Locate the cell with the specified text and output its [x, y] center coordinate. 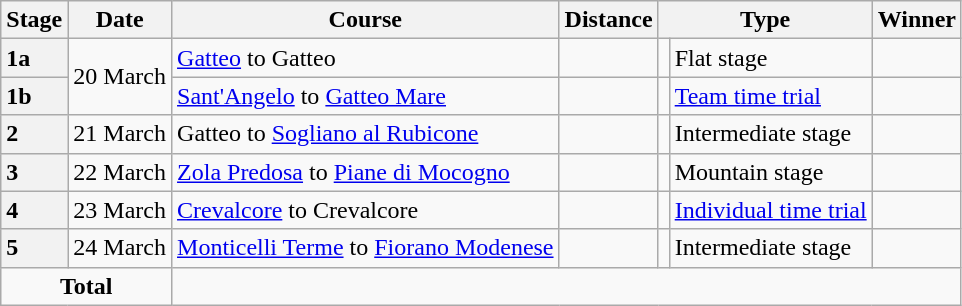
Sant'Angelo to Gatteo Mare [366, 96]
Zola Predosa to Piane di Mocogno [366, 172]
Individual time trial [770, 210]
Flat stage [770, 58]
Type [765, 20]
1b [34, 96]
Monticelli Terme to Fiorano Modenese [366, 248]
Stage [34, 20]
1a [34, 58]
20 March [120, 77]
Crevalcore to Crevalcore [366, 210]
Gatteo to Gatteo [366, 58]
Winner [916, 20]
2 [34, 134]
4 [34, 210]
Total [86, 286]
Course [366, 20]
Mountain stage [770, 172]
23 March [120, 210]
5 [34, 248]
24 March [120, 248]
Distance [608, 20]
Team time trial [770, 96]
Gatteo to Sogliano al Rubicone [366, 134]
22 March [120, 172]
Date [120, 20]
3 [34, 172]
21 March [120, 134]
